Capture the cell that displays the provided text and extract its (X, Y) central coordinate. 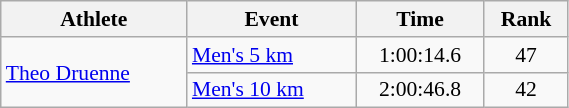
42 (526, 90)
Athlete (94, 19)
Theo Druenne (94, 72)
2:00:46.8 (420, 90)
Rank (526, 19)
Event (272, 19)
47 (526, 55)
1:00:14.6 (420, 55)
Men's 10 km (272, 90)
Men's 5 km (272, 55)
Time (420, 19)
